Detect which cell encompasses the target text, then output its [x, y] center coordinate. 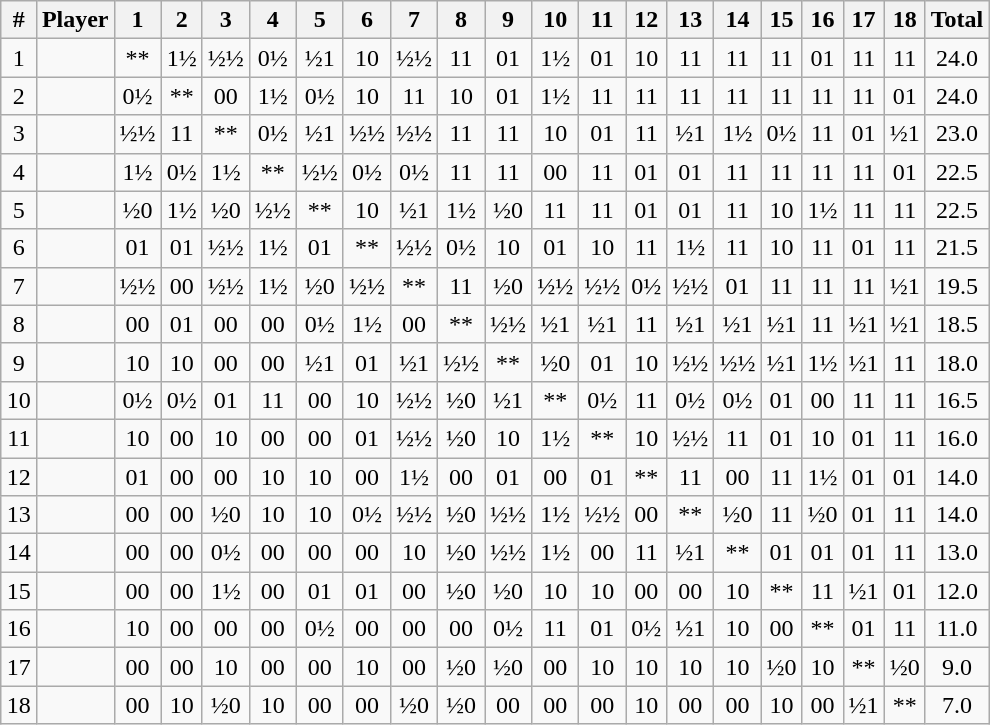
# [18, 20]
16.5 [957, 400]
9.0 [957, 667]
18.5 [957, 324]
7.0 [957, 705]
13.0 [957, 553]
11.0 [957, 629]
16.0 [957, 438]
21.5 [957, 248]
23.0 [957, 134]
18.0 [957, 362]
12.0 [957, 591]
Player [75, 20]
19.5 [957, 286]
Total [957, 20]
